Provide the (X, Y) coordinate of the cell's center where the given text is located.  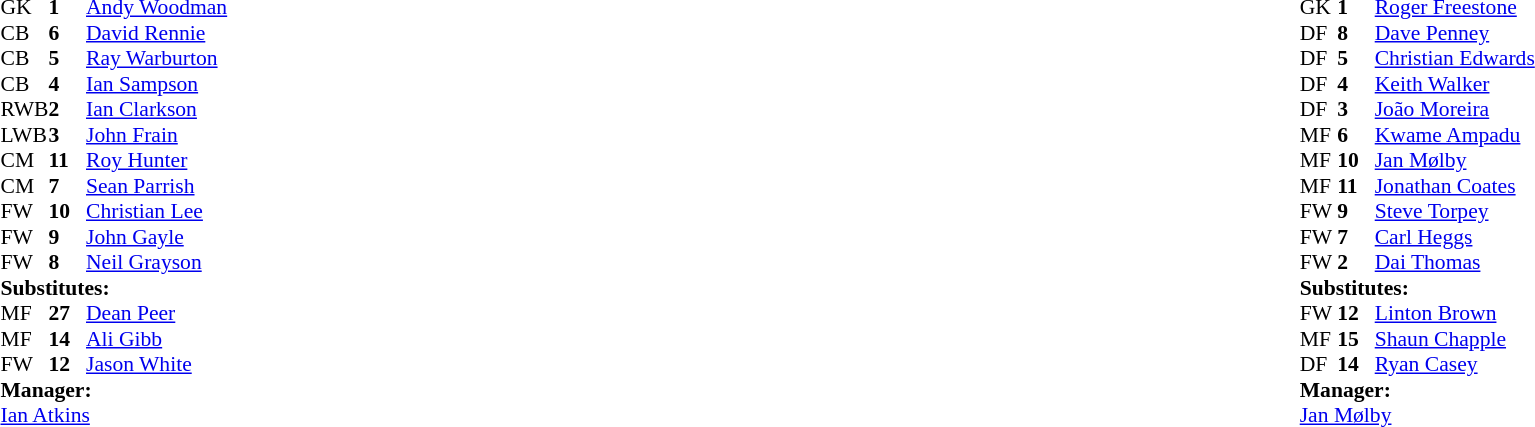
Ian Sampson (156, 84)
Jason White (156, 365)
Carl Heggs (1455, 237)
Jan Mølby (1455, 161)
Ray Warburton (156, 59)
Sean Parrish (156, 186)
27 (67, 313)
John Gayle (156, 237)
John Frain (156, 135)
Dave Penney (1455, 33)
Christian Edwards (1455, 59)
Christian Lee (156, 211)
João Moreira (1455, 109)
Shaun Chapple (1455, 339)
Linton Brown (1455, 313)
Ian Clarkson (156, 109)
Steve Torpey (1455, 211)
Ali Gibb (156, 339)
Roy Hunter (156, 161)
15 (1356, 339)
RWB (24, 109)
Dean Peer (156, 313)
David Rennie (156, 33)
Neil Grayson (156, 263)
LWB (24, 135)
Jonathan Coates (1455, 186)
Dai Thomas (1455, 263)
Keith Walker (1455, 84)
Kwame Ampadu (1455, 135)
Ryan Casey (1455, 365)
